Find where the given text appears and provide that cell's center as (x, y) coordinate. 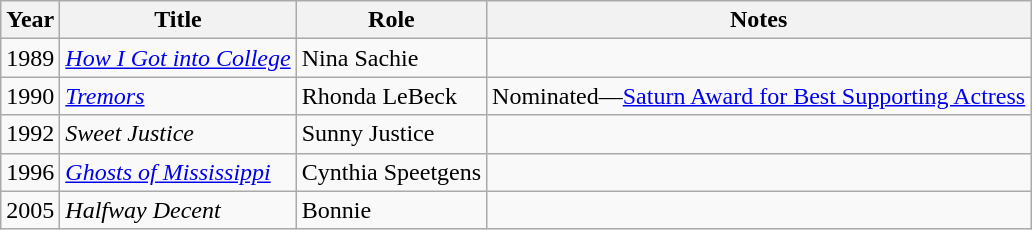
2005 (30, 210)
Rhonda LeBeck (391, 96)
Halfway Decent (178, 210)
Year (30, 20)
1989 (30, 58)
How I Got into College (178, 58)
1992 (30, 134)
Nominated—Saturn Award for Best Supporting Actress (759, 96)
1990 (30, 96)
Notes (759, 20)
Sweet Justice (178, 134)
Title (178, 20)
Sunny Justice (391, 134)
Cynthia Speetgens (391, 172)
Nina Sachie (391, 58)
Tremors (178, 96)
1996 (30, 172)
Bonnie (391, 210)
Ghosts of Mississippi (178, 172)
Role (391, 20)
